Extract the [x, y] coordinate from the center of the cell holding the provided text.  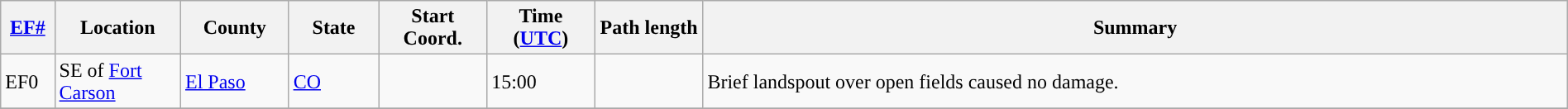
Summary [1135, 28]
CO [334, 81]
SE of Fort Carson [117, 81]
Location [117, 28]
EF# [28, 28]
EF0 [28, 81]
Brief landspout over open fields caused no damage. [1135, 81]
El Paso [235, 81]
Time (UTC) [541, 28]
15:00 [541, 81]
Path length [648, 28]
County [235, 28]
State [334, 28]
Start Coord. [433, 28]
